Capture the cell that displays the provided text and extract its (x, y) central coordinate. 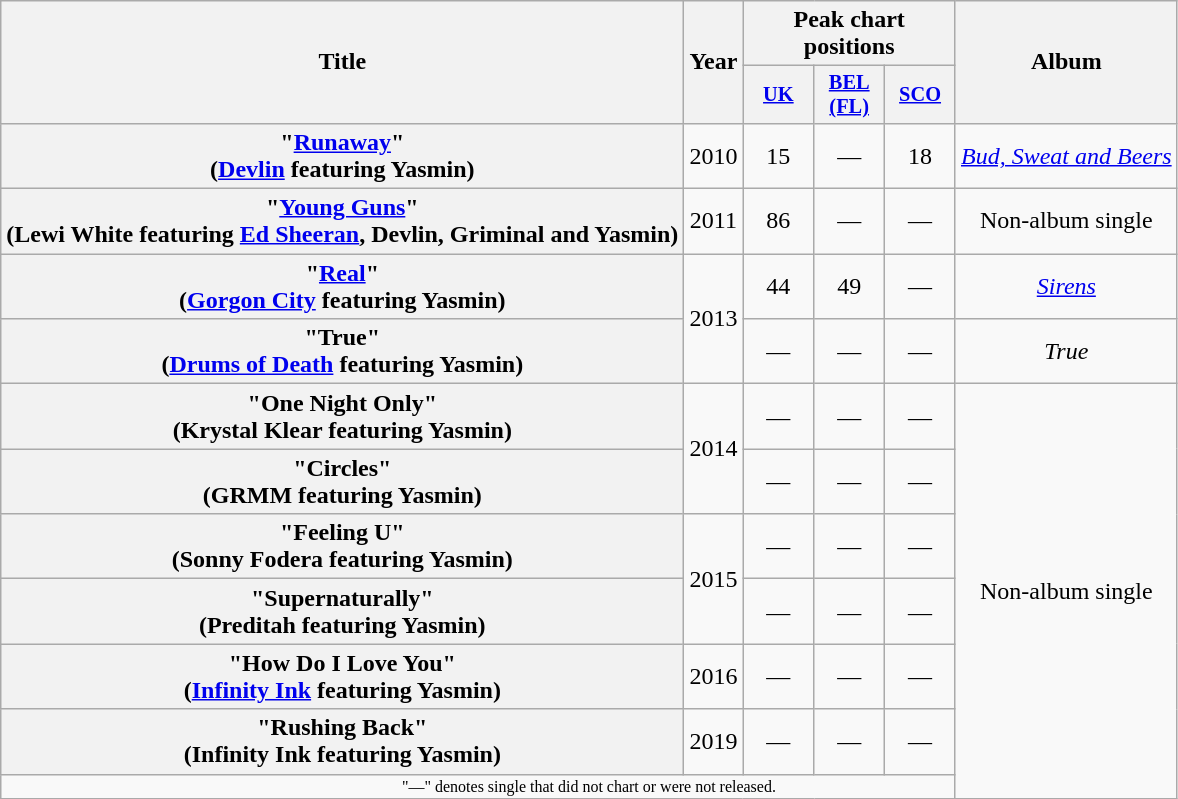
"Runaway"(Devlin featuring Yasmin) (342, 156)
2014 (714, 449)
"How Do I Love You"(Infinity Ink featuring Yasmin) (342, 676)
"Rushing Back"(Infinity Ink featuring Yasmin) (342, 742)
"—" denotes single that did not chart or were not released. (589, 786)
"Circles"(GRMM featuring Yasmin) (342, 482)
18 (920, 156)
49 (850, 286)
Year (714, 62)
2011 (714, 222)
"True"(Drums of Death featuring Yasmin) (342, 352)
BEL (FL) (850, 95)
44 (778, 286)
True (1066, 352)
"Real"(Gorgon City featuring Yasmin) (342, 286)
"Feeling U"(Sonny Fodera featuring Yasmin) (342, 546)
15 (778, 156)
Sirens (1066, 286)
Bud, Sweat and Beers (1066, 156)
"Supernaturally"(Preditah featuring Yasmin) (342, 612)
86 (778, 222)
Title (342, 62)
UK (778, 95)
SCO (920, 95)
Album (1066, 62)
Peak chart positions (850, 34)
2010 (714, 156)
2016 (714, 676)
2019 (714, 742)
"One Night Only"(Krystal Klear featuring Yasmin) (342, 416)
2013 (714, 319)
2015 (714, 579)
"Young Guns"(Lewi White featuring Ed Sheeran, Devlin, Griminal and Yasmin) (342, 222)
